Scan for the cell matching the given text and deliver its (x, y) coordinate at center. 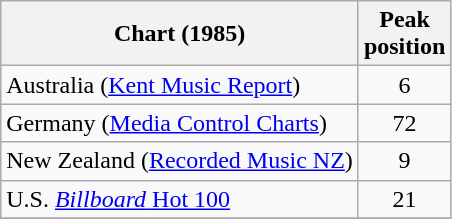
Germany (Media Control Charts) (180, 123)
6 (404, 85)
Peakposition (404, 34)
21 (404, 199)
72 (404, 123)
U.S. Billboard Hot 100 (180, 199)
Chart (1985) (180, 34)
Australia (Kent Music Report) (180, 85)
New Zealand (Recorded Music NZ) (180, 161)
9 (404, 161)
